Locate the cell with the specified text and output its [x, y] center coordinate. 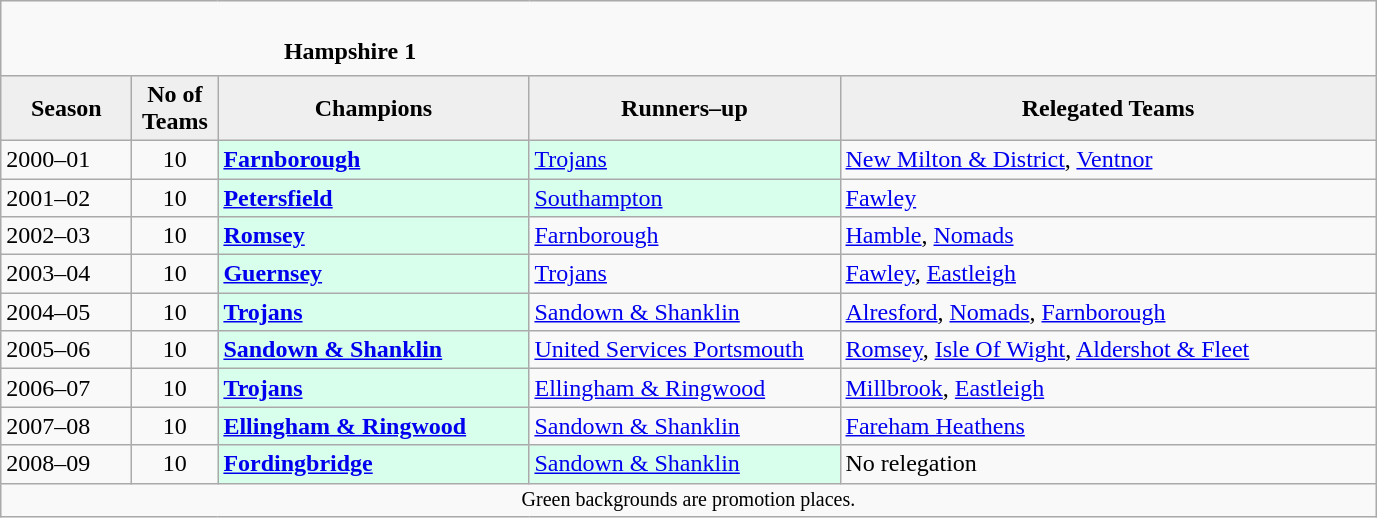
2001–02 [66, 197]
Millbrook, Eastleigh [1108, 388]
2006–07 [66, 388]
Petersfield [374, 197]
Fawley [1108, 197]
Fawley, Eastleigh [1108, 274]
Runners–up [684, 108]
No of Teams [175, 108]
2002–03 [66, 236]
2007–08 [66, 426]
No relegation [1108, 464]
Alresford, Nomads, Farnborough [1108, 312]
Romsey, Isle Of Wight, Aldershot & Fleet [1108, 350]
Season [66, 108]
Relegated Teams [1108, 108]
2004–05 [66, 312]
2000–01 [66, 159]
Fordingbridge [374, 464]
Hamble, Nomads [1108, 236]
United Services Portsmouth [684, 350]
2008–09 [66, 464]
2003–04 [66, 274]
New Milton & District, Ventnor [1108, 159]
Guernsey [374, 274]
Champions [374, 108]
Green backgrounds are promotion places. [688, 500]
Romsey [374, 236]
Southampton [684, 197]
2005–06 [66, 350]
Fareham Heathens [1108, 426]
